From the cell containing the given text, extract its center point as (x, y) coordinate. 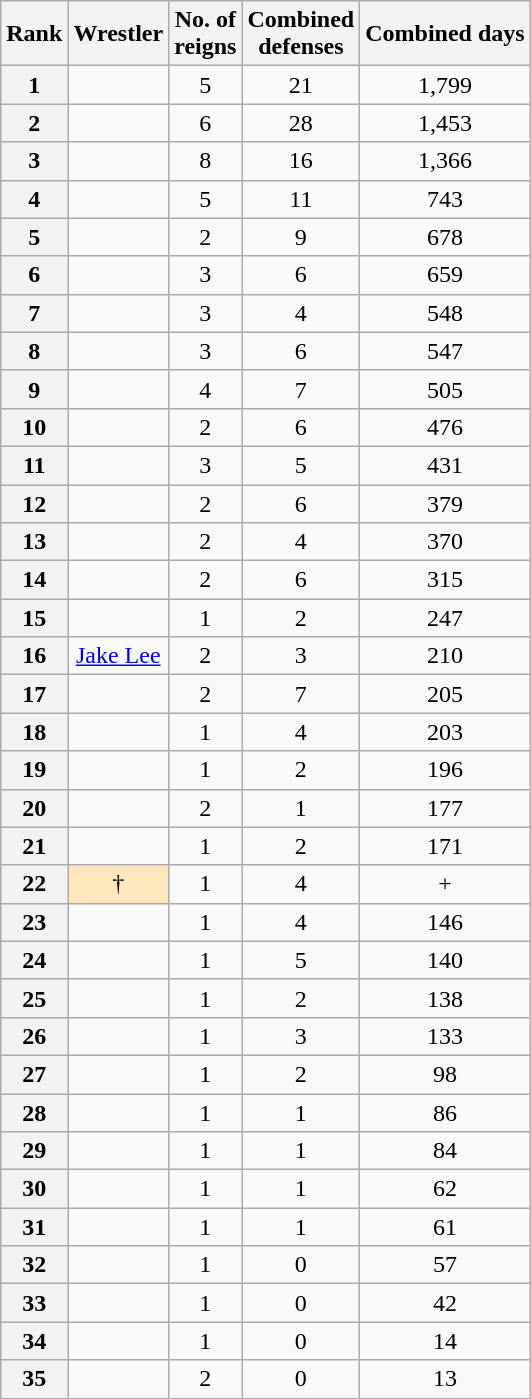
1,366 (445, 161)
247 (445, 618)
Jake Lee (118, 656)
18 (34, 732)
33 (34, 1303)
210 (445, 656)
84 (445, 1151)
Combineddefenses (301, 34)
23 (34, 922)
203 (445, 732)
30 (34, 1189)
548 (445, 313)
370 (445, 542)
19 (34, 770)
86 (445, 1113)
22 (34, 884)
No. ofreigns (206, 34)
Combined days (445, 34)
379 (445, 503)
138 (445, 998)
27 (34, 1074)
26 (34, 1036)
31 (34, 1227)
133 (445, 1036)
35 (34, 1379)
15 (34, 618)
12 (34, 503)
25 (34, 998)
57 (445, 1265)
10 (34, 427)
146 (445, 922)
743 (445, 199)
62 (445, 1189)
505 (445, 389)
17 (34, 694)
1,453 (445, 123)
24 (34, 960)
42 (445, 1303)
20 (34, 808)
196 (445, 770)
98 (445, 1074)
431 (445, 465)
315 (445, 580)
659 (445, 275)
34 (34, 1341)
678 (445, 237)
177 (445, 808)
547 (445, 351)
171 (445, 846)
205 (445, 694)
29 (34, 1151)
+ (445, 884)
61 (445, 1227)
Rank (34, 34)
† (118, 884)
140 (445, 960)
32 (34, 1265)
476 (445, 427)
1,799 (445, 85)
Wrestler (118, 34)
